For the text-containing cell, return its midpoint in [x, y] coordinate format. 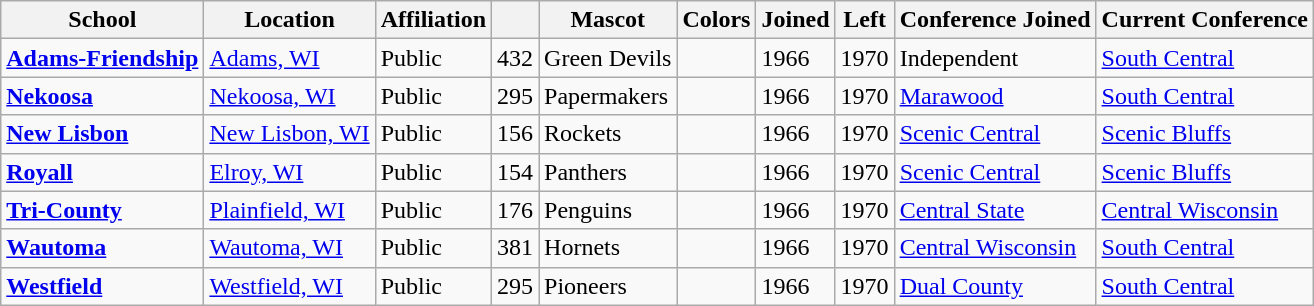
Westfield [102, 286]
Rockets [608, 134]
Nekoosa [102, 96]
Papermakers [608, 96]
Elroy, WI [290, 172]
Colors [716, 20]
New Lisbon [102, 134]
Wautoma, WI [290, 248]
Adams, WI [290, 58]
Wautoma [102, 248]
154 [516, 172]
Affiliation [433, 20]
Adams-Friendship [102, 58]
Nekoosa, WI [290, 96]
Royall [102, 172]
Westfield, WI [290, 286]
Current Conference [1204, 20]
School [102, 20]
381 [516, 248]
Left [864, 20]
Central State [995, 210]
Location [290, 20]
Tri-County [102, 210]
156 [516, 134]
Independent [995, 58]
Green Devils [608, 58]
Panthers [608, 172]
Dual County [995, 286]
Conference Joined [995, 20]
New Lisbon, WI [290, 134]
Joined [796, 20]
Marawood [995, 96]
Pioneers [608, 286]
432 [516, 58]
Plainfield, WI [290, 210]
Penguins [608, 210]
Mascot [608, 20]
Hornets [608, 248]
176 [516, 210]
